Detect which cell encompasses the target text, then output its (x, y) center coordinate. 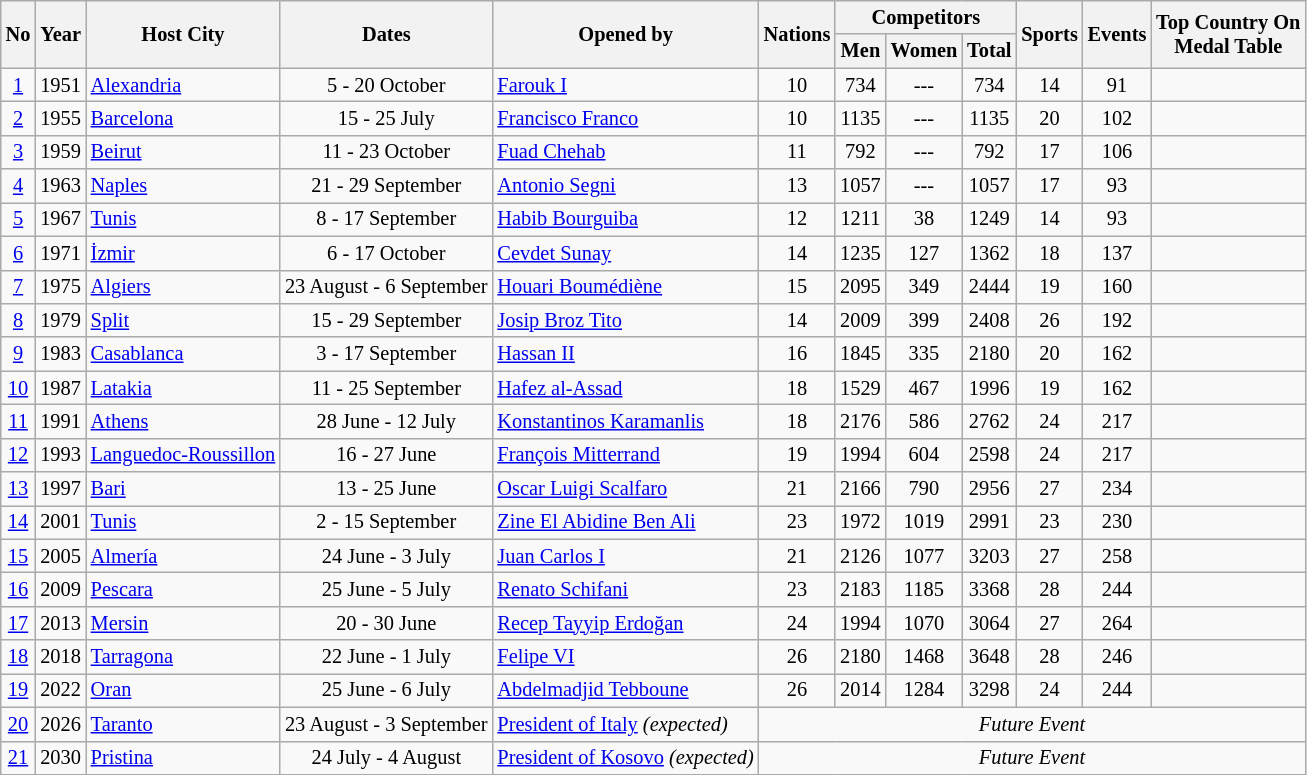
3 - 17 September (386, 354)
1987 (60, 388)
2022 (60, 690)
2014 (860, 690)
Athens (183, 421)
106 (1118, 152)
790 (924, 489)
5 - 20 October (386, 85)
2176 (860, 421)
2026 (60, 724)
Latakia (183, 388)
Pescara (183, 589)
2956 (989, 489)
3203 (989, 556)
467 (924, 388)
11 - 23 October (386, 152)
1963 (60, 186)
4 (18, 186)
1529 (860, 388)
246 (1118, 657)
Sports (1049, 34)
Opened by (625, 34)
1967 (60, 219)
28 June - 12 July (386, 421)
6 - 17 October (386, 253)
1 (18, 85)
38 (924, 219)
2 - 15 September (386, 522)
Farouk I (625, 85)
Zine El Abidine Ben Ali (625, 522)
Alexandria (183, 85)
13 - 25 June (386, 489)
3368 (989, 589)
21 - 29 September (386, 186)
Women (924, 51)
3 (18, 152)
91 (1118, 85)
Beirut (183, 152)
25 June - 5 July (386, 589)
2444 (989, 287)
1997 (60, 489)
2598 (989, 455)
1249 (989, 219)
Josip Broz Tito (625, 320)
604 (924, 455)
Total (989, 51)
1955 (60, 118)
Habib Bourguiba (625, 219)
2005 (60, 556)
1070 (924, 623)
1211 (860, 219)
234 (1118, 489)
2001 (60, 522)
230 (1118, 522)
192 (1118, 320)
399 (924, 320)
25 June - 6 July (386, 690)
8 - 17 September (386, 219)
5 (18, 219)
Nations (798, 34)
6 (18, 253)
2408 (989, 320)
15 - 29 September (386, 320)
Languedoc-Roussillon (183, 455)
Algiers (183, 287)
9 (18, 354)
Abdelmadjid Tebboune (625, 690)
Events (1118, 34)
2991 (989, 522)
586 (924, 421)
3648 (989, 657)
2013 (60, 623)
264 (1118, 623)
Hafez al-Assad (625, 388)
Tarragona (183, 657)
Dates (386, 34)
Hassan II (625, 354)
1077 (924, 556)
102 (1118, 118)
Mersin (183, 623)
Competitors (926, 17)
İzmir (183, 253)
1019 (924, 522)
2 (18, 118)
Houari Boumédiène (625, 287)
Naples (183, 186)
Felipe VI (625, 657)
President of Italy (expected) (625, 724)
7 (18, 287)
160 (1118, 287)
Fuad Chehab (625, 152)
24 June - 3 July (386, 556)
Recep Tayyip Erdoğan (625, 623)
1468 (924, 657)
2183 (860, 589)
2166 (860, 489)
23 August - 6 September (386, 287)
1362 (989, 253)
3298 (989, 690)
Year (60, 34)
24 July - 4 August (386, 758)
Antonio Segni (625, 186)
Cevdet Sunay (625, 253)
Bari (183, 489)
No (18, 34)
1845 (860, 354)
Top Country OnMedal Table (1228, 34)
Barcelona (183, 118)
Casablanca (183, 354)
1993 (60, 455)
President of Kosovo (expected) (625, 758)
Host City (183, 34)
1284 (924, 690)
20 - 30 June (386, 623)
1975 (60, 287)
1983 (60, 354)
3064 (989, 623)
2762 (989, 421)
1979 (60, 320)
335 (924, 354)
Split (183, 320)
15 - 25 July (386, 118)
8 (18, 320)
Oran (183, 690)
1991 (60, 421)
Almería (183, 556)
Renato Schifani (625, 589)
1235 (860, 253)
Men (860, 51)
2095 (860, 287)
Oscar Luigi Scalfaro (625, 489)
1185 (924, 589)
2030 (60, 758)
2126 (860, 556)
Taranto (183, 724)
1959 (60, 152)
127 (924, 253)
2018 (60, 657)
16 - 27 June (386, 455)
Francisco Franco (625, 118)
349 (924, 287)
1971 (60, 253)
258 (1118, 556)
1972 (860, 522)
137 (1118, 253)
11 - 25 September (386, 388)
22 June - 1 July (386, 657)
François Mitterrand (625, 455)
1951 (60, 85)
Konstantinos Karamanlis (625, 421)
1996 (989, 388)
Pristina (183, 758)
Juan Carlos I (625, 556)
23 August - 3 September (386, 724)
